Scan for the cell matching the given text and deliver its [X, Y] coordinate at center. 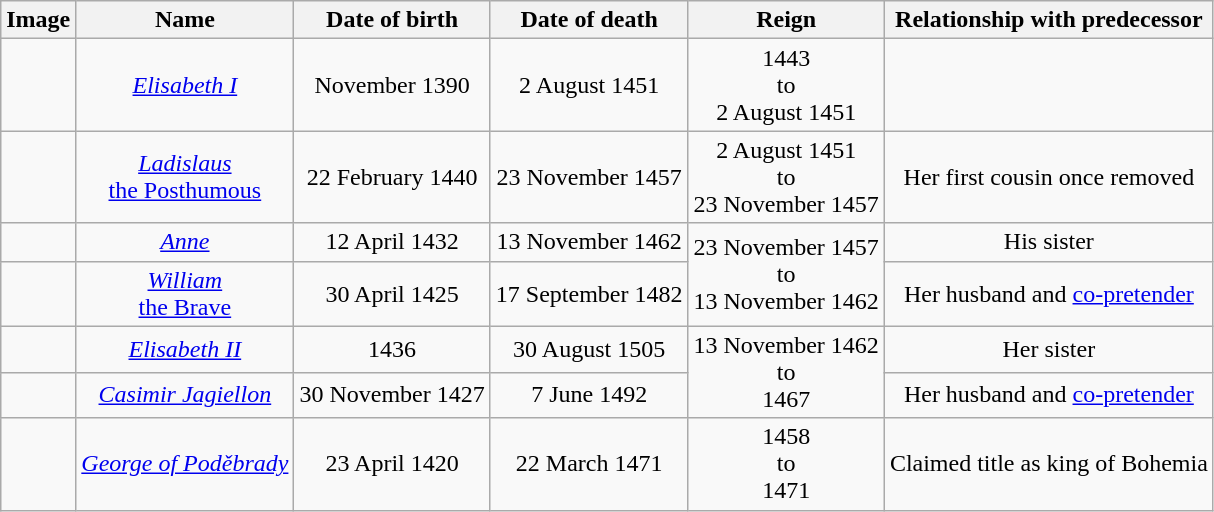
Elisabeth II [185, 349]
Elisabeth I [185, 85]
Anne [185, 242]
30 April 1425 [392, 294]
His sister [1048, 242]
23 April 1420 [392, 464]
November 1390 [392, 85]
Her sister [1048, 349]
Image [38, 20]
23 November 1457to13 November 1462 [786, 274]
1436 [392, 349]
Ladislausthe Posthumous [185, 177]
30 August 1505 [589, 349]
William the Brave [185, 294]
22 March 1471 [589, 464]
1443to2 August 1451 [786, 85]
22 February 1440 [392, 177]
1458to1471 [786, 464]
23 November 1457 [589, 177]
Her first cousin once removed [1048, 177]
2 August 1451 [589, 85]
Claimed title as king of Bohemia [1048, 464]
13 November 1462 [589, 242]
Name [185, 20]
Date of death [589, 20]
George of Poděbrady [185, 464]
Relationship with predecessor [1048, 20]
2 August 1451to23 November 1457 [786, 177]
13 November 1462to1467 [786, 372]
7 June 1492 [589, 395]
Casimir Jagiellon [185, 395]
17 September 1482 [589, 294]
12 April 1432 [392, 242]
30 November 1427 [392, 395]
Date of birth [392, 20]
Reign [786, 20]
